Extract the [x, y] coordinate from the center of the cell holding the provided text.  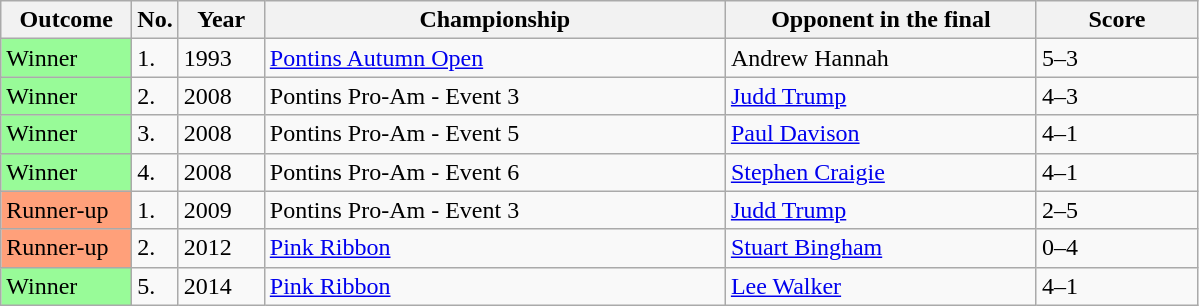
2012 [221, 248]
Year [221, 20]
3. [155, 134]
Stephen Craigie [880, 172]
Stuart Bingham [880, 248]
1993 [221, 58]
5–3 [1116, 58]
0–4 [1116, 248]
Lee Walker [880, 286]
Opponent in the final [880, 20]
2009 [221, 210]
No. [155, 20]
Paul Davison [880, 134]
Pontins Autumn Open [494, 58]
Outcome [66, 20]
Pontins Pro-Am - Event 5 [494, 134]
Andrew Hannah [880, 58]
4–3 [1116, 96]
4. [155, 172]
2–5 [1116, 210]
Championship [494, 20]
5. [155, 286]
2014 [221, 286]
Pontins Pro-Am - Event 6 [494, 172]
Score [1116, 20]
